Search for the cell housing the specified text and yield its [X, Y] center coordinate. 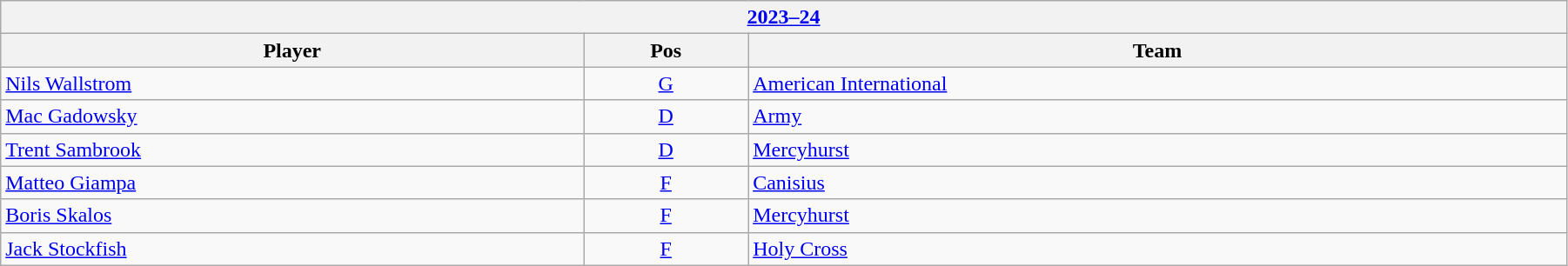
Mac Gadowsky [292, 116]
Jack Stockfish [292, 249]
Army [1157, 116]
Pos [667, 50]
American International [1157, 83]
2023–24 [784, 17]
Team [1157, 50]
Trent Sambrook [292, 150]
G [667, 83]
Canisius [1157, 183]
Holy Cross [1157, 249]
Boris Skalos [292, 216]
Player [292, 50]
Matteo Giampa [292, 183]
Nils Wallstrom [292, 83]
